For the text-containing cell, return its midpoint in [X, Y] coordinate format. 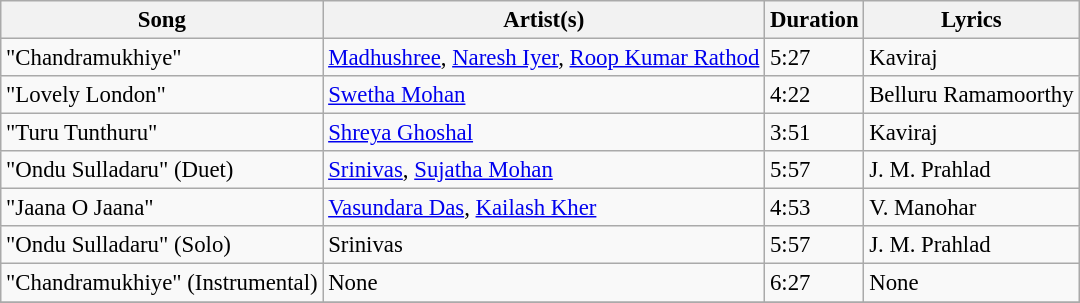
Madhushree, Naresh Iyer, Roop Kumar Rathod [544, 58]
"Turu Tunthuru" [162, 133]
Duration [814, 20]
"Ondu Sulladaru" (Solo) [162, 245]
5:27 [814, 58]
"Ondu Sulladaru" (Duet) [162, 170]
Lyrics [972, 20]
Vasundara Das, Kailash Kher [544, 208]
Shreya Ghoshal [544, 133]
"Chandramukhiye" (Instrumental) [162, 283]
Srinivas [544, 245]
4:53 [814, 208]
6:27 [814, 283]
Song [162, 20]
3:51 [814, 133]
Belluru Ramamoorthy [972, 95]
V. Manohar [972, 208]
4:22 [814, 95]
Artist(s) [544, 20]
Swetha Mohan [544, 95]
"Chandramukhiye" [162, 58]
Srinivas, Sujatha Mohan [544, 170]
"Jaana O Jaana" [162, 208]
"Lovely London" [162, 95]
